Identify which cell holds the provided text, then report its (x, y) central coordinate. 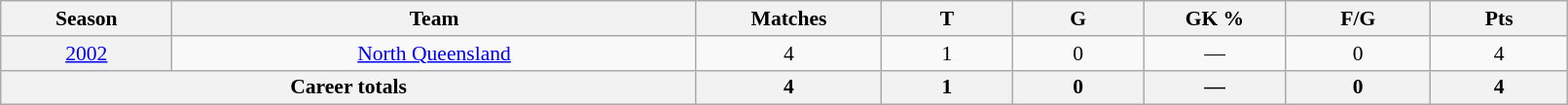
Pts (1499, 18)
T (948, 18)
Career totals (348, 87)
G (1078, 18)
Team (434, 18)
2002 (87, 53)
North Queensland (434, 53)
Season (87, 18)
GK % (1215, 18)
Matches (788, 18)
F/G (1358, 18)
